Detect which cell encompasses the target text, then output its (x, y) center coordinate. 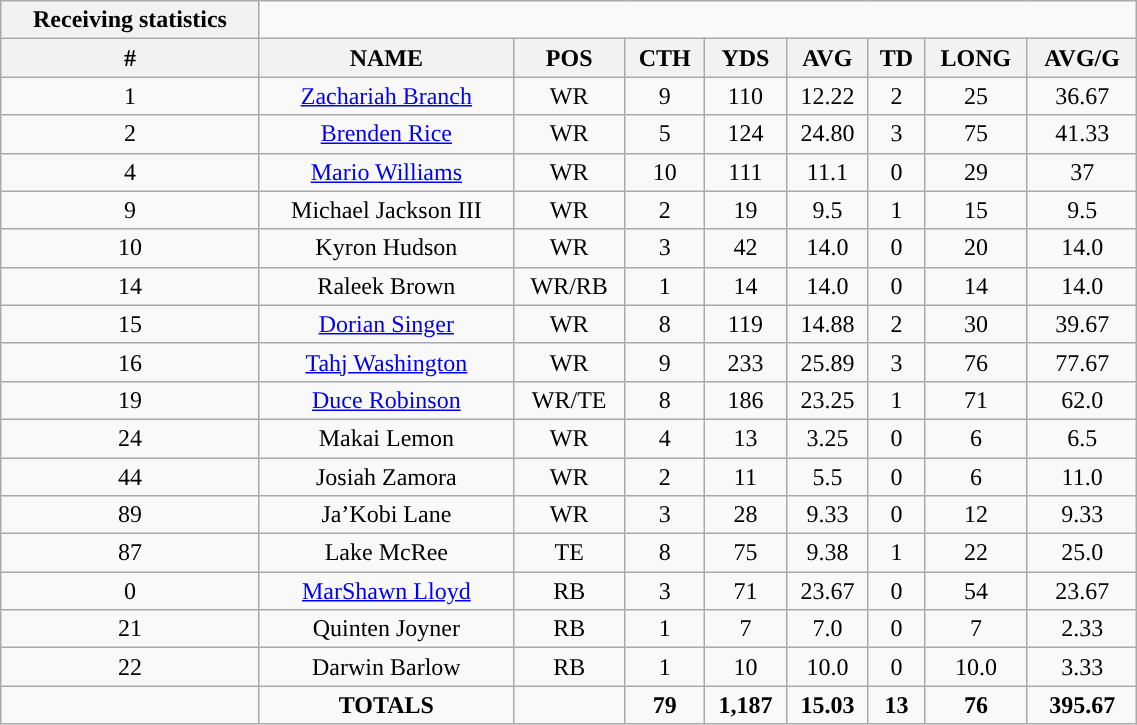
2.33 (1082, 629)
110 (745, 96)
Michael Jackson III (386, 210)
# (130, 58)
MarShawn Lloyd (386, 591)
25.0 (1082, 553)
28 (745, 515)
AVG/G (1082, 58)
11.1 (827, 172)
Receiving statistics (130, 20)
Lake McRee (386, 553)
39.67 (1082, 324)
Zachariah Branch (386, 96)
41.33 (1082, 134)
Brenden Rice (386, 134)
Quinten Joyner (386, 629)
20 (976, 248)
NAME (386, 58)
36.67 (1082, 96)
7.0 (827, 629)
54 (976, 591)
1,187 (745, 705)
TOTALS (386, 705)
24.80 (827, 134)
Raleek Brown (386, 286)
Makai Lemon (386, 438)
YDS (745, 58)
9.38 (827, 553)
6.5 (1082, 438)
WR/RB (568, 286)
CTH (665, 58)
TD (896, 58)
14.88 (827, 324)
25 (976, 96)
Dorian Singer (386, 324)
Ja’Kobi Lane (386, 515)
124 (745, 134)
25.89 (827, 362)
3.33 (1082, 667)
12.22 (827, 96)
11.0 (1082, 477)
12 (976, 515)
LONG (976, 58)
395.67 (1082, 705)
24 (130, 438)
AVG (827, 58)
3.25 (827, 438)
44 (130, 477)
42 (745, 248)
77.67 (1082, 362)
11 (745, 477)
29 (976, 172)
WR/TE (568, 400)
119 (745, 324)
37 (1082, 172)
89 (130, 515)
TE (568, 553)
21 (130, 629)
Tahj Washington (386, 362)
111 (745, 172)
23.25 (827, 400)
POS (568, 58)
Darwin Barlow (386, 667)
Mario Williams (386, 172)
Duce Robinson (386, 400)
62.0 (1082, 400)
5.5 (827, 477)
15.03 (827, 705)
5 (665, 134)
87 (130, 553)
Josiah Zamora (386, 477)
16 (130, 362)
233 (745, 362)
30 (976, 324)
79 (665, 705)
186 (745, 400)
Kyron Hudson (386, 248)
